Locate the cell with the specified text and output its (X, Y) center coordinate. 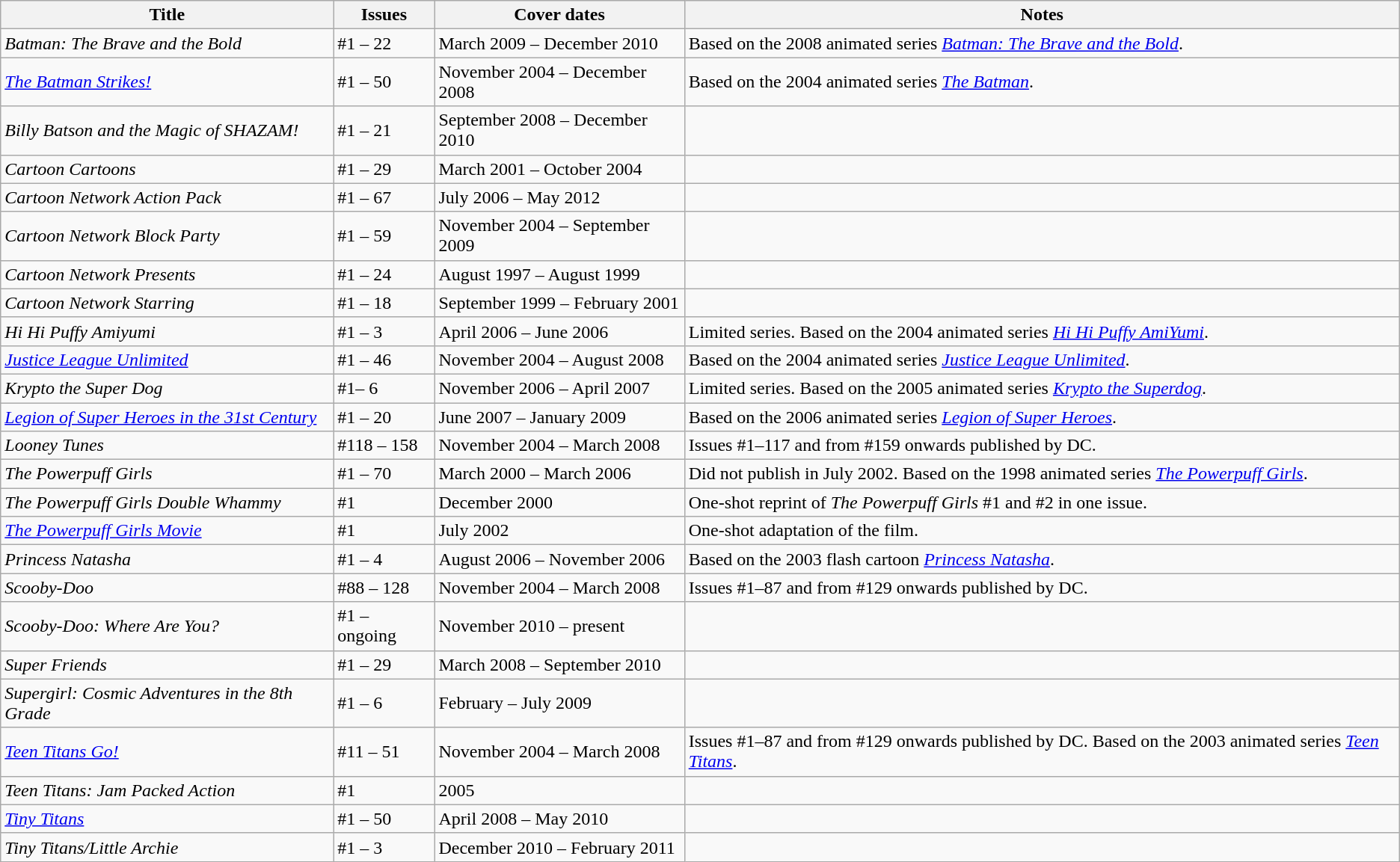
Cartoon Network Starring (168, 303)
Based on the 2008 animated series Batman: The Brave and the Bold. (1042, 43)
Justice League Unlimited (168, 360)
March 2008 – September 2010 (559, 665)
December 2000 (559, 502)
#1 – 20 (384, 416)
#11 – 51 (384, 752)
Notes (1042, 15)
Title (168, 15)
July 2002 (559, 531)
September 1999 – February 2001 (559, 303)
Hi Hi Puffy Amiyumi (168, 331)
July 2006 – May 2012 (559, 197)
Cartoon Network Block Party (168, 236)
One-shot adaptation of the film. (1042, 531)
Limited series. Based on the 2004 animated series Hi Hi Puffy AmiYumi. (1042, 331)
Billy Batson and the Magic of SHAZAM! (168, 130)
Based on the 2004 animated series Justice League Unlimited. (1042, 360)
November 2004 – September 2009 (559, 236)
Issues #1–117 and from #159 onwards published by DC. (1042, 446)
Scooby-Doo (168, 588)
August 2006 – November 2006 (559, 559)
Tiny Titans/Little Archie (168, 847)
Legion of Super Heroes in the 31st Century (168, 416)
August 1997 – August 1999 (559, 274)
#1 – 67 (384, 197)
April 2006 – June 2006 (559, 331)
#1 – ongoing (384, 627)
#1 – 22 (384, 43)
March 2009 – December 2010 (559, 43)
#1 – 70 (384, 474)
Tiny Titans (168, 819)
March 2000 – March 2006 (559, 474)
The Batman Strikes! (168, 82)
April 2008 – May 2010 (559, 819)
Scooby-Doo: Where Are You? (168, 627)
Issues #1–87 and from #129 onwards published by DC. Based on the 2003 animated series Teen Titans. (1042, 752)
#1 – 4 (384, 559)
Princess Natasha (168, 559)
Cartoon Network Presents (168, 274)
Based on the 2003 flash cartoon Princess Natasha. (1042, 559)
2005 (559, 790)
Cartoon Network Action Pack (168, 197)
March 2001 – October 2004 (559, 169)
One-shot reprint of The Powerpuff Girls #1 and #2 in one issue. (1042, 502)
Did not publish in July 2002. Based on the 1998 animated series The Powerpuff Girls. (1042, 474)
#118 – 158 (384, 446)
Limited series. Based on the 2005 animated series Krypto the Superdog. (1042, 388)
November 2010 – present (559, 627)
September 2008 – December 2010 (559, 130)
The Powerpuff Girls Movie (168, 531)
Teen Titans: Jam Packed Action (168, 790)
Based on the 2004 animated series The Batman. (1042, 82)
Cover dates (559, 15)
Krypto the Super Dog (168, 388)
Cartoon Cartoons (168, 169)
November 2004 – December 2008 (559, 82)
Supergirl: Cosmic Adventures in the 8th Grade (168, 703)
June 2007 – January 2009 (559, 416)
The Powerpuff Girls (168, 474)
November 2004 – August 2008 (559, 360)
Issues #1–87 and from #129 onwards published by DC. (1042, 588)
November 2006 – April 2007 (559, 388)
February – July 2009 (559, 703)
Teen Titans Go! (168, 752)
#1 – 59 (384, 236)
#88 – 128 (384, 588)
Super Friends (168, 665)
#1 – 6 (384, 703)
December 2010 – February 2011 (559, 847)
Looney Tunes (168, 446)
The Powerpuff Girls Double Whammy (168, 502)
Based on the 2006 animated series Legion of Super Heroes. (1042, 416)
#1 – 46 (384, 360)
Batman: The Brave and the Bold (168, 43)
Issues (384, 15)
#1 – 18 (384, 303)
#1– 6 (384, 388)
#1 – 24 (384, 274)
#1 – 21 (384, 130)
